Determine the [X, Y] coordinate at the center of the cell enclosing the given text.  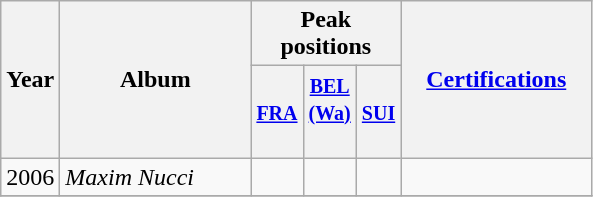
2006 [30, 177]
SUI [378, 112]
Certifications [496, 80]
BEL (Wa) [330, 112]
Peak positions [326, 34]
Album [156, 80]
Maxim Nucci [156, 177]
FRA [277, 112]
Year [30, 80]
